From the cell containing the given text, extract its center point as (X, Y) coordinate. 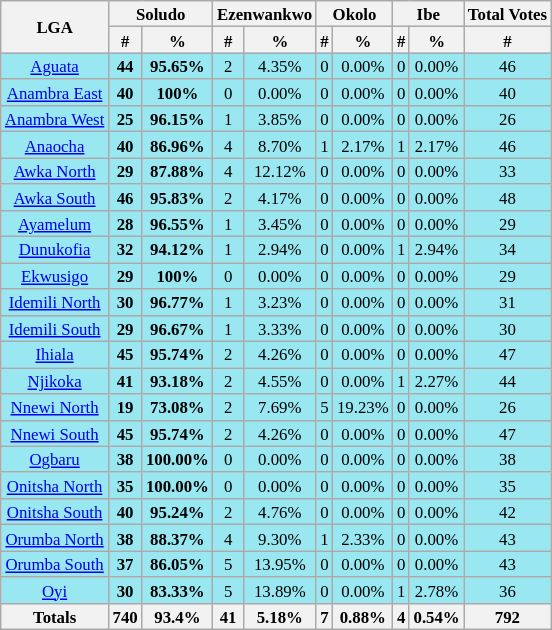
86.96% (178, 145)
3.45% (280, 224)
5.18% (280, 617)
28 (124, 224)
LGA (55, 27)
8.70% (280, 145)
Totals (55, 617)
31 (508, 302)
13.89% (280, 590)
2.27% (436, 381)
Orumba South (55, 564)
19 (124, 407)
Ihiala (55, 355)
93.18% (178, 381)
36 (508, 590)
3.85% (280, 119)
Anambra East (55, 93)
Awka North (55, 171)
86.05% (178, 564)
Ezenwankwo (264, 14)
Njikoka (55, 381)
Onitsha North (55, 486)
Okolo (354, 14)
3.33% (280, 328)
83.33% (178, 590)
37 (124, 564)
Dunukofia (55, 250)
Anambra West (55, 119)
4.76% (280, 512)
95.24% (178, 512)
Ibe (428, 14)
48 (508, 197)
94.12% (178, 250)
0.54% (436, 617)
Aguata (55, 66)
42 (508, 512)
93.4% (178, 617)
25 (124, 119)
9.30% (280, 538)
Oyi (55, 590)
Nnewi South (55, 433)
4.55% (280, 381)
Awka South (55, 197)
Onitsha South (55, 512)
96.67% (178, 328)
740 (124, 617)
4.17% (280, 197)
4.35% (280, 66)
12.12% (280, 171)
19.23% (363, 407)
2.33% (363, 538)
13.95% (280, 564)
3.23% (280, 302)
Ogbaru (55, 459)
0.88% (363, 617)
2.78% (436, 590)
33 (508, 171)
88.37% (178, 538)
96.15% (178, 119)
792 (508, 617)
Total Votes (508, 14)
96.55% (178, 224)
32 (124, 250)
Anaocha (55, 145)
Ekwusigo (55, 276)
95.65% (178, 66)
Soludo (160, 14)
73.08% (178, 407)
96.77% (178, 302)
95.83% (178, 197)
34 (508, 250)
Idemili South (55, 328)
7 (324, 617)
87.88% (178, 171)
Orumba North (55, 538)
Nnewi North (55, 407)
7.69% (280, 407)
Ayamelum (55, 224)
Idemili North (55, 302)
